Scan for the cell matching the given text and deliver its [x, y] coordinate at center. 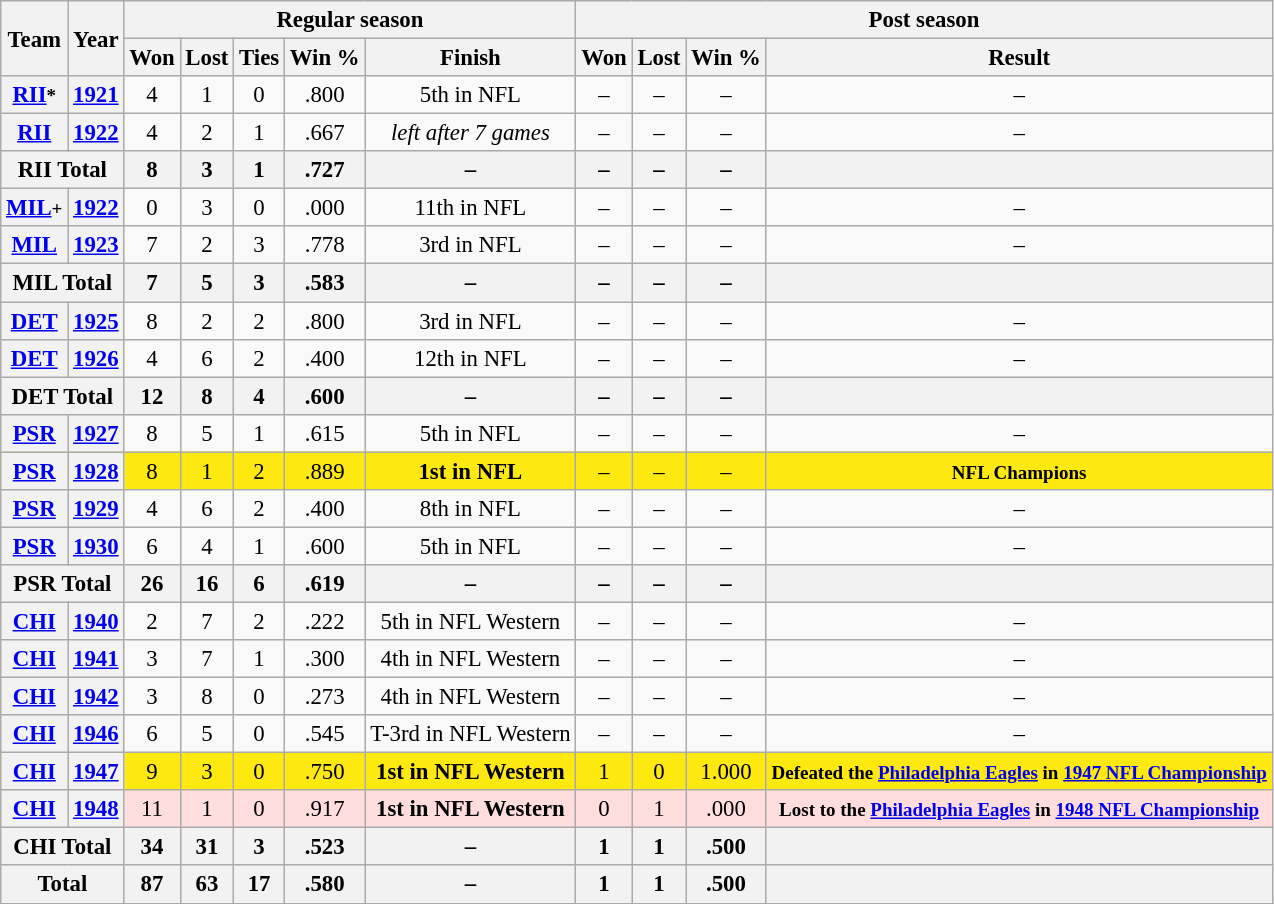
12 [152, 396]
.619 [324, 584]
1923 [96, 245]
RII Total [62, 170]
.580 [324, 885]
8th in NFL [470, 509]
1929 [96, 509]
.778 [324, 245]
Regular season [350, 20]
1942 [96, 697]
MIL [34, 245]
.583 [324, 283]
1947 [96, 772]
9 [152, 772]
11 [152, 809]
.917 [324, 809]
1930 [96, 546]
.523 [324, 847]
MIL+ [34, 208]
.222 [324, 621]
CHI Total [62, 847]
Finish [470, 58]
1926 [96, 358]
1925 [96, 321]
1st in NFL [470, 471]
Result [1019, 58]
1940 [96, 621]
1921 [96, 95]
.727 [324, 170]
NFL Champions [1019, 471]
1946 [96, 734]
Ties [260, 58]
.889 [324, 471]
Defeated the Philadelphia Eagles in 1947 NFL Championship [1019, 772]
left after 7 games [470, 133]
11th in NFL [470, 208]
MIL Total [62, 283]
1.000 [726, 772]
16 [207, 584]
PSR Total [62, 584]
1928 [96, 471]
T-3rd in NFL Western [470, 734]
RII* [34, 95]
Lost to the Philadelphia Eagles in 1948 NFL Championship [1019, 809]
.273 [324, 697]
DET Total [62, 396]
12th in NFL [470, 358]
5th in NFL Western [470, 621]
26 [152, 584]
.615 [324, 433]
1941 [96, 659]
RII [34, 133]
Post season [924, 20]
Team [34, 38]
87 [152, 885]
Year [96, 38]
1948 [96, 809]
31 [207, 847]
17 [260, 885]
.545 [324, 734]
.300 [324, 659]
.750 [324, 772]
63 [207, 885]
1927 [96, 433]
34 [152, 847]
.667 [324, 133]
Total [62, 885]
